For the text-containing cell, return its midpoint in [X, Y] coordinate format. 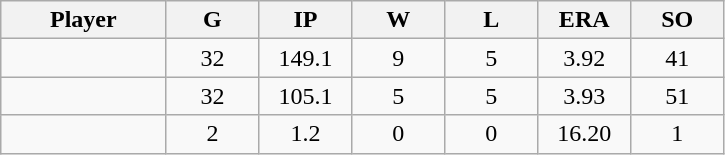
W [398, 20]
16.20 [584, 134]
1.2 [306, 134]
G [212, 20]
51 [678, 96]
IP [306, 20]
2 [212, 134]
ERA [584, 20]
41 [678, 58]
9 [398, 58]
SO [678, 20]
3.92 [584, 58]
149.1 [306, 58]
1 [678, 134]
3.93 [584, 96]
Player [84, 20]
L [492, 20]
105.1 [306, 96]
